Extract the [X, Y] coordinate from the center of the cell holding the provided text.  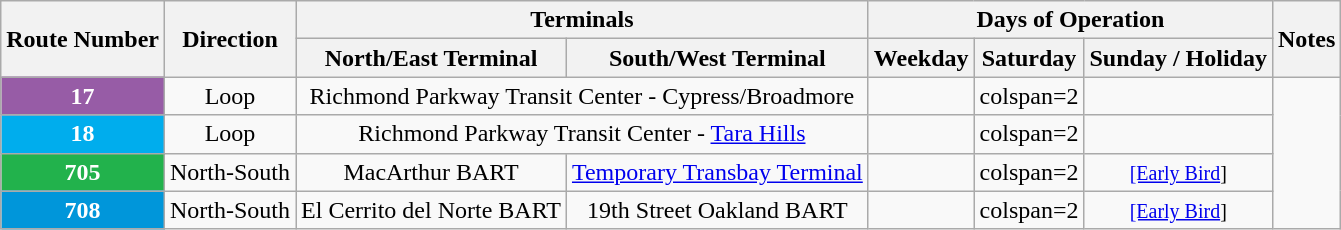
Days of Operation [1070, 20]
South/West Terminal [717, 58]
Route Number [83, 39]
Terminals [582, 20]
MacArthur BART [432, 172]
Richmond Parkway Transit Center - Tara Hills [582, 134]
Weekday [921, 58]
17 [83, 96]
Direction [230, 39]
El Cerrito del Norte BART [432, 210]
18 [83, 134]
Saturday [1029, 58]
Notes [1306, 39]
705 [83, 172]
Richmond Parkway Transit Center - Cypress/Broadmore [582, 96]
Sunday / Holiday [1178, 58]
19th Street Oakland BART [717, 210]
North/East Terminal [432, 58]
Temporary Transbay Terminal [717, 172]
708 [83, 210]
